Return [x, y] of the center of cell containing provided text 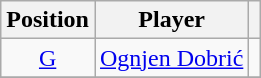
Position [48, 20]
Player [171, 20]
G [48, 58]
Ognjen Dobrić [171, 58]
